Search for the cell housing the specified text and yield its (X, Y) center coordinate. 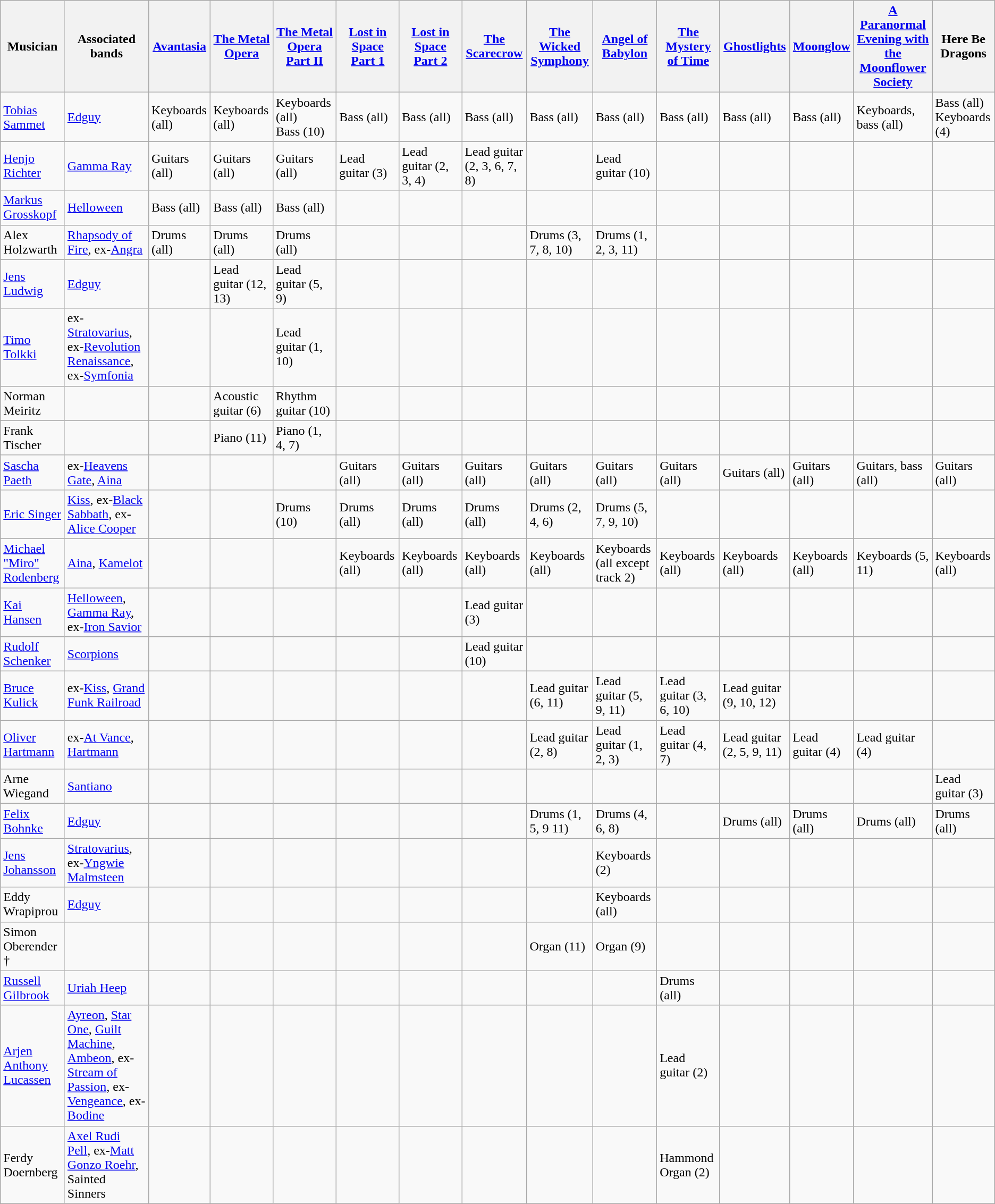
Felix Bohnke (33, 821)
Eric Singer (33, 514)
Lead guitar (4, 7) (688, 745)
The Metal Opera (242, 47)
Here Be Dragons (963, 47)
Lost in Space Part 2 (431, 47)
Lead guitar (1, 10) (304, 347)
The Mystery of Time (688, 47)
Lead guitar (12, 13) (242, 284)
A Paranormal Evening with the Moonflower Society (893, 47)
Hammond Organ (2) (688, 1165)
Lead guitar (2, 3, 4) (431, 166)
Keyboards (2) (625, 863)
Axel Rudi Pell, ex-Matt Gonzo Roehr, Sainted Sinners (106, 1165)
Drums (5, 7, 9, 10) (625, 514)
Frank Tischer (33, 438)
Lead guitar (2) (688, 1065)
Arne Wiegand (33, 787)
Drums (2, 4, 6) (560, 514)
Helloween (106, 207)
Rhapsody of Fire, ex-Angra (106, 242)
Rudolf Schenker (33, 654)
Lead guitar (5, 9, 11) (625, 696)
Avantasia (179, 47)
Markus Grosskopf (33, 207)
Michael "Miro" Rodenberg (33, 563)
Lead guitar (1, 2, 3) (625, 745)
The Metal Opera Part II (304, 47)
Helloween, Gamma Ray, ex-Iron Savior (106, 612)
Keyboards, bass (all) (893, 117)
Drums (4, 6, 8) (625, 821)
Drums (3, 7, 8, 10) (560, 242)
Russell Gilbrook (33, 988)
Stratovarius, ex-Yngwie Malmsteen (106, 863)
Kiss, ex-Black Sabbath, ex-Alice Cooper (106, 514)
ex-Stratovarius, ex-Revolution Renaissance, ex-Symfonia (106, 347)
Drums (1, 5, 9 11) (560, 821)
Ferdy Doernberg (33, 1165)
Associated bands (106, 47)
Drums (10) (304, 514)
Keyboards (5, 11) (893, 563)
ex-Heavens Gate, Aina (106, 472)
Timo Tolkki (33, 347)
Angel of Babylon (625, 47)
Arjen Anthony Lucassen (33, 1065)
Lead guitar (3, 6, 10) (688, 696)
ex-At Vance, Hartmann (106, 745)
The Wicked Symphony (560, 47)
Guitars, bass (all) (893, 472)
Eddy Wrapiprou (33, 905)
Kai Hansen (33, 612)
Gamma Ray (106, 166)
Lost in Space Part 1 (368, 47)
Lead guitar (9, 10, 12) (755, 696)
Lead guitar (5, 9) (304, 284)
Organ (11) (560, 946)
Henjo Richter (33, 166)
Piano (11) (242, 438)
Jens Johansson (33, 863)
Alex Holzwarth (33, 242)
Moonglow (822, 47)
Lead guitar (2, 8) (560, 745)
Norman Meiritz (33, 403)
Piano (1, 4, 7) (304, 438)
Tobias Sammet (33, 117)
The Scarecrow (494, 47)
Acoustic guitar (6) (242, 403)
Organ (9) (625, 946)
Ghostlights (755, 47)
Ayreon, Star One, Guilt Machine, Ambeon, ex-Stream of Passion, ex-Vengeance, ex-Bodine (106, 1065)
ex-Kiss, Grand Funk Railroad (106, 696)
Lead guitar (2, 5, 9, 11) (755, 745)
Lead guitar (2, 3, 6, 7, 8) (494, 166)
Jens Ludwig (33, 284)
Sascha Paeth (33, 472)
Keyboards (all)Bass (10) (304, 117)
Simon Oberender † (33, 946)
Bass (all)Keyboards (4) (963, 117)
Uriah Heep (106, 988)
Drums (1, 2, 3, 11) (625, 242)
Oliver Hartmann (33, 745)
Aina, Kamelot (106, 563)
Scorpions (106, 654)
Keyboards (all except track 2) (625, 563)
Rhythm guitar (10) (304, 403)
Musician (33, 47)
Santiano (106, 787)
Lead guitar (6, 11) (560, 696)
Bruce Kulick (33, 696)
